Detect which cell encompasses the target text, then output its (X, Y) center coordinate. 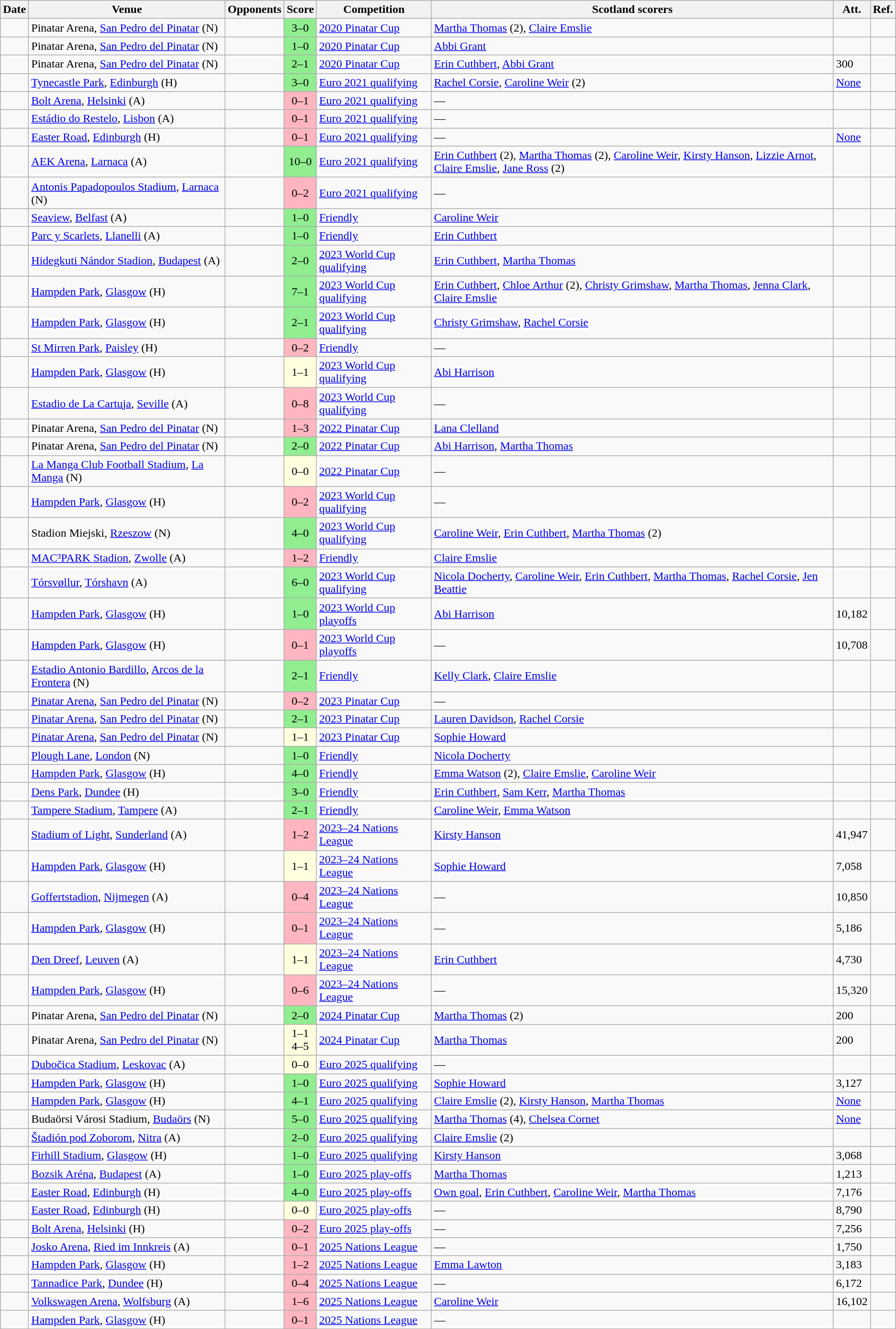
Martha Thomas (4), Chelsea Cornet (632, 1119)
7,058 (852, 866)
Opponents (255, 10)
Bolt Arena, Helsinki (H) (127, 1228)
Scotland scorers (632, 10)
1–1 4–5 (300, 1040)
Volkswagen Arena, Wolfsburg (A) (127, 1301)
Stadium of Light, Sunderland (A) (127, 835)
3,127 (852, 1082)
St Mirren Park, Paisley (H) (127, 348)
Abbi Grant (632, 46)
Erin Cuthbert, Abbi Grant (632, 64)
Antonis Papadopoulos Stadium, Larnaca (N) (127, 192)
Date (14, 10)
7,256 (852, 1228)
Hidegkuti Nándor Stadion, Budapest (A) (127, 260)
3,183 (852, 1265)
Score (300, 10)
5,186 (852, 928)
Den Dreef, Leuven (A) (127, 959)
1,213 (852, 1174)
Claire Emslie (632, 558)
Stadion Miejski, Rzeszow (N) (127, 533)
Plough Lane, London (N) (127, 755)
7,176 (852, 1192)
Lana Clelland (632, 428)
Tynecastle Park, Edinburgh (H) (127, 82)
La Manga Club Football Stadium, La Manga (N) (127, 471)
Goffertstadion, Nijmegen (A) (127, 897)
Competition (374, 10)
Own goal, Erin Cuthbert, Caroline Weir, Martha Thomas (632, 1192)
Estadio Antonio Bardillo, Arcos de la Frontera (N) (127, 676)
Caroline Weir, Emma Watson (632, 810)
Josko Arena, Ried im Innkreis (A) (127, 1247)
10,850 (852, 897)
Estadio de La Cartuja, Seville (A) (127, 403)
Tampere Stadium, Tampere (A) (127, 810)
Christy Grimshaw, Rachel Corsie (632, 323)
Martha Thomas (2) (632, 1015)
1–6 (300, 1301)
16,102 (852, 1301)
1,750 (852, 1247)
Erin Cuthbert (2), Martha Thomas (2), Caroline Weir, Kirsty Hanson, Lizzie Arnot, Claire Emslie, Jane Ross (2) (632, 162)
300 (852, 64)
10–0 (300, 162)
Lauren Davidson, Rachel Corsie (632, 719)
Claire Emslie (2), Kirsty Hanson, Martha Thomas (632, 1101)
Budaörsi Városi Stadium, Budaörs (N) (127, 1119)
6–0 (300, 582)
4–1 (300, 1101)
Emma Lawton (632, 1265)
Emma Watson (2), Claire Emslie, Caroline Weir (632, 774)
Nicola Docherty (632, 755)
Bozsik Aréna, Budapest (A) (127, 1174)
0–8 (300, 403)
Bolt Arena, Helsinki (A) (127, 101)
Kelly Clark, Claire Emslie (632, 676)
Tórsvøllur, Tórshavn (A) (127, 582)
Venue (127, 10)
Caroline Weir, Erin Cuthbert, Martha Thomas (2) (632, 533)
Rachel Corsie, Caroline Weir (2) (632, 82)
Tannadice Park, Dundee (H) (127, 1283)
Seaview, Belfast (A) (127, 217)
7–1 (300, 292)
8,790 (852, 1210)
41,947 (852, 835)
Firhill Stadium, Glasgow (H) (127, 1156)
Erin Cuthbert, Chloe Arthur (2), Christy Grimshaw, Martha Thomas, Jenna Clark, Claire Emslie (632, 292)
MAC³PARK Stadion, Zwolle (A) (127, 558)
Abi Harrison, Martha Thomas (632, 446)
Martha Thomas (2), Claire Emslie (632, 28)
Ref. (883, 10)
Nicola Docherty, Caroline Weir, Erin Cuthbert, Martha Thomas, Rachel Corsie, Jen Beattie (632, 582)
Erin Cuthbert, Sam Kerr, Martha Thomas (632, 792)
Claire Emslie (2) (632, 1138)
5–0 (300, 1119)
6,172 (852, 1283)
Štadión pod Zoborom, Nitra (A) (127, 1138)
10,708 (852, 644)
4,730 (852, 959)
Erin Cuthbert, Martha Thomas (632, 260)
Dubočica Stadium, Leskovac (A) (127, 1064)
10,182 (852, 614)
Estádio do Restelo, Lisbon (A) (127, 119)
1–3 (300, 428)
15,320 (852, 990)
Dens Park, Dundee (H) (127, 792)
AEK Arena, Larnaca (A) (127, 162)
3,068 (852, 1156)
Parc y Scarlets, Llanelli (A) (127, 236)
Att. (852, 10)
0–6 (300, 990)
